Return the [x, y] coordinate for the center point of the cell that contains the specified text.  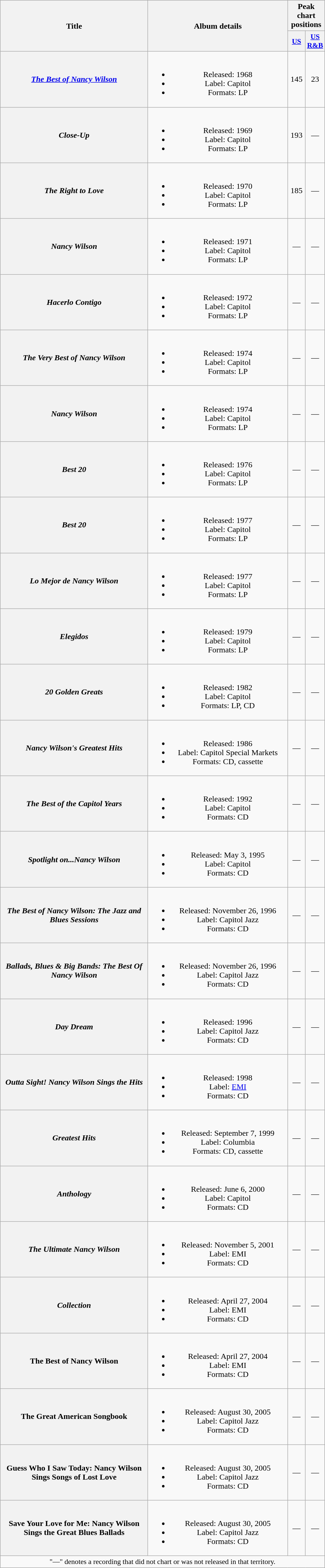
USR&B [315, 41]
The Great American Songbook [74, 1416]
185 [297, 191]
Outta Sight! Nancy Wilson Sings the Hits [74, 1082]
Anthology [74, 1193]
The Best of the Capitol Years [74, 804]
The Right to Love [74, 191]
Released: September 7, 1999Label: ColumbiaFormats: CD, cassette [218, 1138]
Guess Who I Saw Today: Nancy Wilson Sings Songs of Lost Love [74, 1472]
Ballads, Blues & Big Bands: The Best Of Nancy Wilson [74, 971]
The Best of Nancy Wilson: The Jazz and Blues Sessions [74, 915]
US [297, 41]
Released: 1968Label: CapitolFormats: LP [218, 79]
Day Dream [74, 1027]
Released: 1970Label: CapitolFormats: LP [218, 191]
Released: May 3, 1995Label: CapitolFormats: CD [218, 859]
The Ultimate Nancy Wilson [74, 1249]
Hacerlo Contigo [74, 302]
Released: 1996Label: Capitol JazzFormats: CD [218, 1027]
Elegidos [74, 636]
23 [315, 79]
Released: 1976Label: CapitolFormats: LP [218, 469]
193 [297, 135]
Greatest Hits [74, 1138]
Released: 1971Label: CapitolFormats: LP [218, 246]
The Very Best of Nancy Wilson [74, 358]
Released: 1982Label: CapitolFormats: LP, CD [218, 692]
Released: 1979Label: CapitolFormats: LP [218, 636]
Lo Mejor de Nancy Wilson [74, 581]
Album details [218, 26]
Released: 1998Label: EMIFormats: CD [218, 1082]
Spotlight on...Nancy Wilson [74, 859]
145 [297, 79]
Released: November 5, 2001Label: EMIFormats: CD [218, 1249]
20 Golden Greats [74, 692]
Close-Up [74, 135]
Released: 1992Label: CapitolFormats: CD [218, 804]
Released: 1972Label: CapitolFormats: LP [218, 302]
Peak chart positions [306, 16]
Save Your Love for Me: Nancy Wilson Sings the Great Blues Ballads [74, 1528]
Nancy Wilson's Greatest Hits [74, 748]
Released: June 6, 2000Label: CapitolFormats: CD [218, 1193]
Released: 1969Label: CapitolFormats: LP [218, 135]
Title [74, 26]
Released: 1986Label: Capitol Special MarketsFormats: CD, cassette [218, 748]
"—" denotes a recording that did not chart or was not released in that territory. [163, 1562]
Collection [74, 1305]
